Pinpoint the cell where the given text exists, returning its [X, Y] midpoint coordinate. 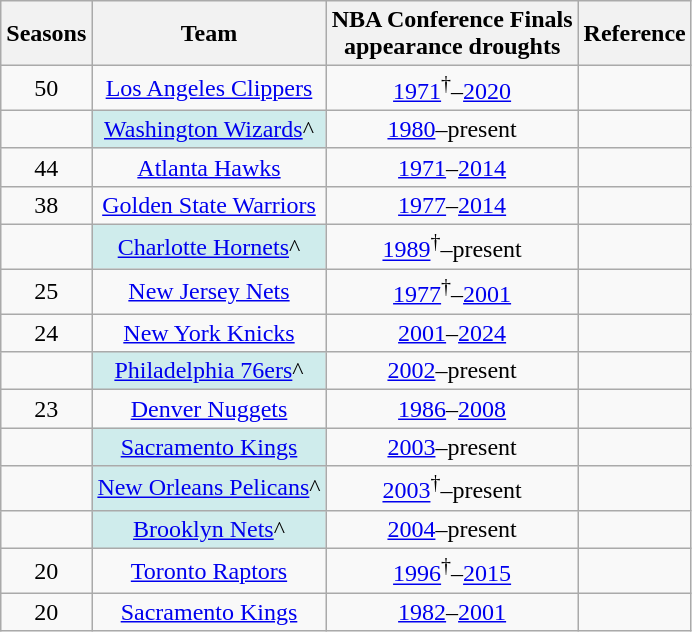
2002–present [452, 371]
2003–present [452, 447]
23 [46, 409]
Toronto Raptors [209, 572]
2001–2024 [452, 333]
Seasons [46, 34]
Denver Nuggets [209, 409]
Charlotte Hornets^ [209, 248]
1977–2014 [452, 205]
Atlanta Hawks [209, 167]
44 [46, 167]
New York Knicks [209, 333]
1989†–present [452, 248]
Los Angeles Clippers [209, 88]
New Jersey Nets [209, 292]
NBA Conference Finalsappearance droughts [452, 34]
38 [46, 205]
1996†–2015 [452, 572]
1971–2014 [452, 167]
Washington Wizards^ [209, 129]
Reference [634, 34]
New Orleans Pelicans^ [209, 488]
2003†–present [452, 488]
Philadelphia 76ers^ [209, 371]
1982–2001 [452, 612]
50 [46, 88]
1986–2008 [452, 409]
1977†–2001 [452, 292]
24 [46, 333]
1980–present [452, 129]
Team [209, 34]
Brooklyn Nets^ [209, 529]
25 [46, 292]
Golden State Warriors [209, 205]
2004–present [452, 529]
1971†–2020 [452, 88]
